Pinpoint the cell where the given text exists, returning its [X, Y] midpoint coordinate. 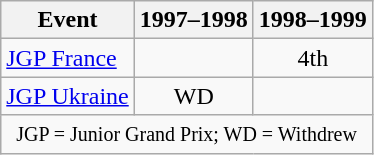
JGP Ukraine [68, 96]
JGP France [68, 58]
1998–1999 [312, 20]
Event [68, 20]
WD [194, 96]
JGP = Junior Grand Prix; WD = Withdrew [187, 134]
1997–1998 [194, 20]
4th [312, 58]
